Detect which cell encompasses the target text, then output its [x, y] center coordinate. 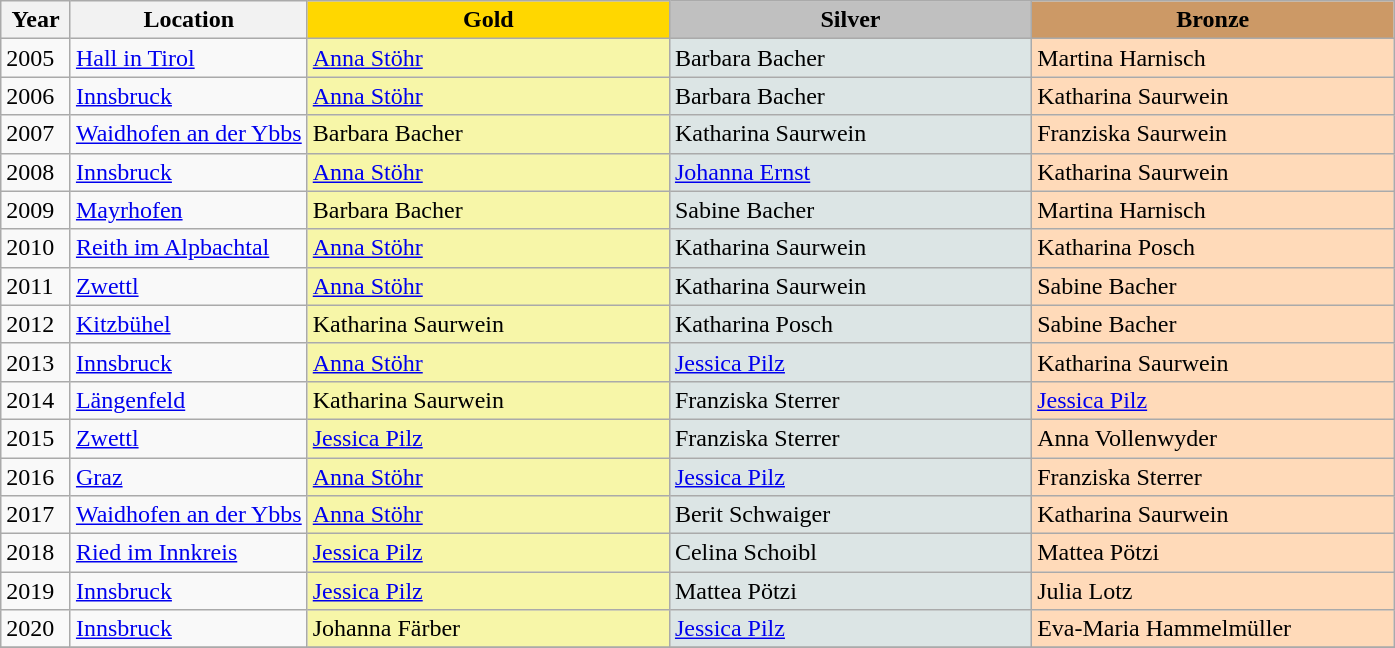
Julia Lotz [1213, 591]
Graz [188, 477]
2016 [36, 477]
Gold [488, 20]
Mayrhofen [188, 210]
Reith im Alpbachtal [188, 248]
Silver [850, 20]
Johanna Ernst [850, 172]
Ried im Innkreis [188, 553]
2009 [36, 210]
2006 [36, 96]
2015 [36, 438]
2014 [36, 400]
2010 [36, 248]
2020 [36, 629]
Bronze [1213, 20]
2005 [36, 58]
Hall in Tirol [188, 58]
2008 [36, 172]
2018 [36, 553]
Kitzbühel [188, 324]
2013 [36, 362]
Celina Schoibl [850, 553]
Year [36, 20]
2017 [36, 515]
Berit Schwaiger [850, 515]
Location [188, 20]
2012 [36, 324]
Johanna Färber [488, 629]
Anna Vollenwyder [1213, 438]
Franziska Saurwein [1213, 134]
2019 [36, 591]
Eva-Maria Hammelmüller [1213, 629]
2007 [36, 134]
Längenfeld [188, 400]
2011 [36, 286]
